Determine the (X, Y) coordinate at the center of the cell enclosing the given text.  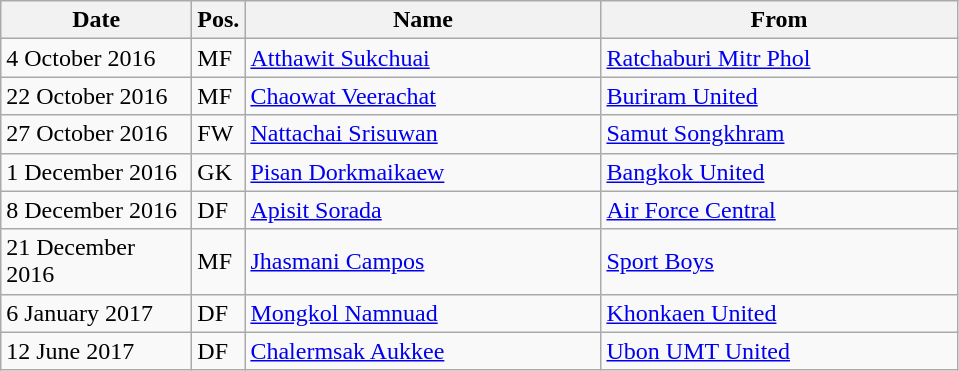
Air Force Central (779, 210)
Jhasmani Campos (423, 262)
Ratchaburi Mitr Phol (779, 58)
4 October 2016 (96, 58)
Atthawit Sukchuai (423, 58)
Chaowat Veerachat (423, 96)
Apisit Sorada (423, 210)
22 October 2016 (96, 96)
Samut Songkhram (779, 134)
Bangkok United (779, 172)
Mongkol Namnuad (423, 313)
Khonkaen United (779, 313)
Date (96, 20)
Nattachai Srisuwan (423, 134)
Name (423, 20)
6 January 2017 (96, 313)
Pisan Dorkmaikaew (423, 172)
12 June 2017 (96, 351)
1 December 2016 (96, 172)
27 October 2016 (96, 134)
Pos. (218, 20)
Ubon UMT United (779, 351)
Chalermsak Aukkee (423, 351)
From (779, 20)
8 December 2016 (96, 210)
21 December 2016 (96, 262)
Sport Boys (779, 262)
FW (218, 134)
Buriram United (779, 96)
GK (218, 172)
